Determine the [x, y] coordinate at the center of the cell enclosing the given text.  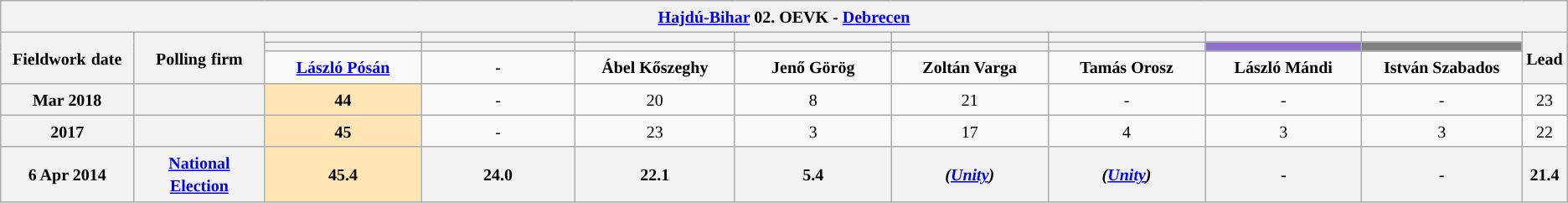
Polling firm [199, 58]
45.4 [343, 174]
24.0 [498, 174]
Tamás Orosz [1126, 67]
Lead [1545, 58]
44 [343, 99]
45 [343, 131]
László Mándi [1283, 67]
National Election [199, 174]
5.4 [812, 174]
2017 [67, 131]
Jenő Görög [812, 67]
Hajdú-Bihar 02. OEVK - Debrecen [784, 17]
6 Apr 2014 [67, 174]
Mar 2018 [67, 99]
László Pósán [343, 67]
21 [970, 99]
4 [1126, 131]
Ábel Kőszeghy [655, 67]
22 [1545, 131]
8 [812, 99]
22.1 [655, 174]
István Szabados [1442, 67]
20 [655, 99]
21.4 [1545, 174]
Fieldwork date [67, 58]
17 [970, 131]
Zoltán Varga [970, 67]
